Pinpoint the cell where the given text exists, returning its [X, Y] midpoint coordinate. 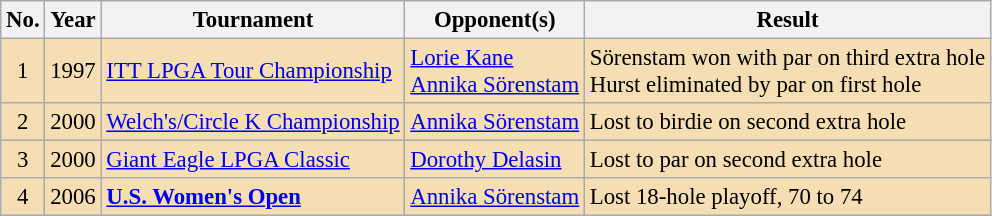
Lorie Kane Annika Sörenstam [495, 72]
3 [23, 160]
Sörenstam won with par on third extra holeHurst eliminated by par on first hole [787, 72]
Lost to par on second extra hole [787, 160]
2006 [73, 197]
1 [23, 72]
4 [23, 197]
Dorothy Delasin [495, 160]
2 [23, 122]
Giant Eagle LPGA Classic [253, 160]
Year [73, 20]
ITT LPGA Tour Championship [253, 72]
1997 [73, 72]
No. [23, 20]
Result [787, 20]
U.S. Women's Open [253, 197]
Lost 18-hole playoff, 70 to 74 [787, 197]
Lost to birdie on second extra hole [787, 122]
Tournament [253, 20]
Welch's/Circle K Championship [253, 122]
Opponent(s) [495, 20]
